Capture the cell that displays the provided text and extract its (x, y) central coordinate. 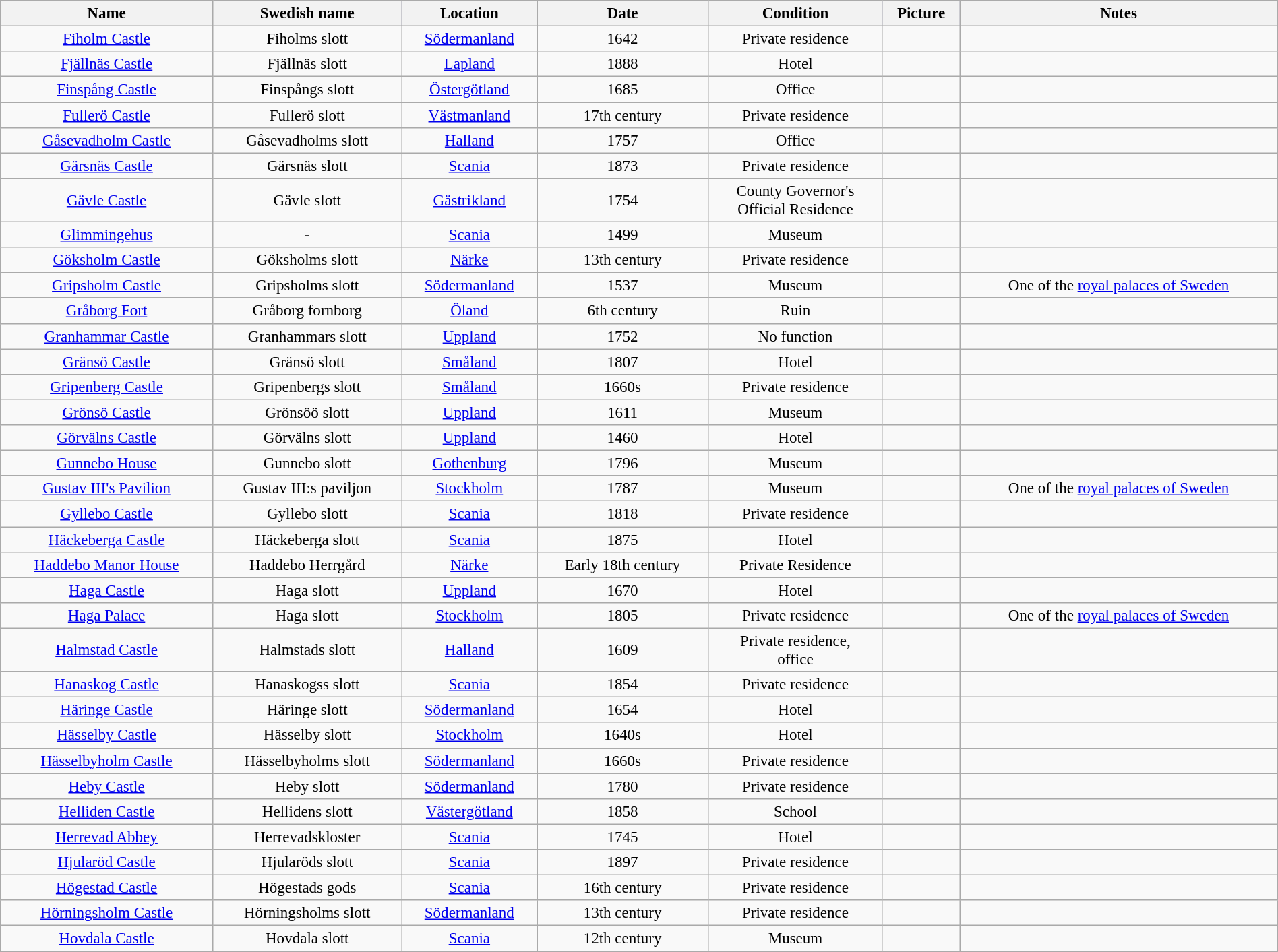
Göksholm Castle (106, 260)
Granhammar Castle (106, 336)
Ruin (795, 311)
Granhammars slott (307, 336)
Date (623, 13)
Gränsö slott (307, 362)
1609 (623, 651)
Gärsnäs Castle (106, 166)
Högestad Castle (106, 888)
Hanaskog Castle (106, 685)
1875 (623, 540)
1780 (623, 786)
Hjularöd Castle (106, 862)
Fiholms slott (307, 39)
Hässelby Castle (106, 736)
1499 (623, 235)
Hässelbyholms slott (307, 761)
Haga Castle (106, 590)
Halmstads slott (307, 651)
Glimmingehus (106, 235)
Haddebo Manor House (106, 565)
1654 (623, 710)
Fiholm Castle (106, 39)
Västergötland (469, 812)
Haga Palace (106, 616)
Gråborg fornborg (307, 311)
Gyllebo Castle (106, 514)
1640s (623, 736)
6th century (623, 311)
1796 (623, 464)
Swedish name (307, 13)
Herrevadskloster (307, 837)
Gyllebo slott (307, 514)
Hörningsholms slott (307, 913)
12th century (623, 939)
Hörningsholm Castle (106, 913)
17th century (623, 115)
Finspång Castle (106, 90)
Göksholms slott (307, 260)
1642 (623, 39)
1807 (623, 362)
Grönsö Castle (106, 412)
Heby slott (307, 786)
1897 (623, 862)
Private Residence (795, 565)
Haddebo Herrgård (307, 565)
Hanaskogss slott (307, 685)
Hjularöds slott (307, 862)
Herrevad Abbey (106, 837)
1670 (623, 590)
1460 (623, 438)
Finspångs slott (307, 90)
1818 (623, 514)
Gustav III's Pavilion (106, 488)
Gripsholm Castle (106, 286)
Gustav III:s paviljon (307, 488)
Halmstad Castle (106, 651)
Häckeberga slott (307, 540)
Gothenburg (469, 464)
1537 (623, 286)
Hovdala slott (307, 939)
1754 (623, 201)
1745 (623, 837)
Fjällnäs Castle (106, 64)
1888 (623, 64)
Hellidens slott (307, 812)
Högestads gods (307, 888)
Häringe slott (307, 710)
1752 (623, 336)
Gripenbergs slott (307, 387)
Hässelbyholm Castle (106, 761)
Fullerö Castle (106, 115)
Gunnebo House (106, 464)
Early 18th century (623, 565)
Hässelby slott (307, 736)
Private residence, office (795, 651)
Västmanland (469, 115)
Gåsevadholms slott (307, 141)
- (307, 235)
Gästrikland (469, 201)
School (795, 812)
Häringe Castle (106, 710)
Gränsö Castle (106, 362)
Görvälns slott (307, 438)
Grönsöö slott (307, 412)
Gunnebo slott (307, 464)
Lapland (469, 64)
Öland (469, 311)
Gråborg Fort (106, 311)
Gävle slott (307, 201)
Häckeberga Castle (106, 540)
16th century (623, 888)
Heby Castle (106, 786)
1685 (623, 90)
Hovdala Castle (106, 939)
Gripenberg Castle (106, 387)
1757 (623, 141)
Helliden Castle (106, 812)
Name (106, 13)
Gripsholms slott (307, 286)
Östergötland (469, 90)
1787 (623, 488)
1611 (623, 412)
County Governor's Official Residence (795, 201)
Picture (921, 13)
Görvälns Castle (106, 438)
1854 (623, 685)
Gåsevadholm Castle (106, 141)
1858 (623, 812)
Fullerö slott (307, 115)
1805 (623, 616)
Location (469, 13)
Condition (795, 13)
Gävle Castle (106, 201)
Fjällnäs slott (307, 64)
Gärsnäs slott (307, 166)
Notes (1119, 13)
1873 (623, 166)
No function (795, 336)
